Provide the [x, y] coordinate of the cell's center where the given text is located.  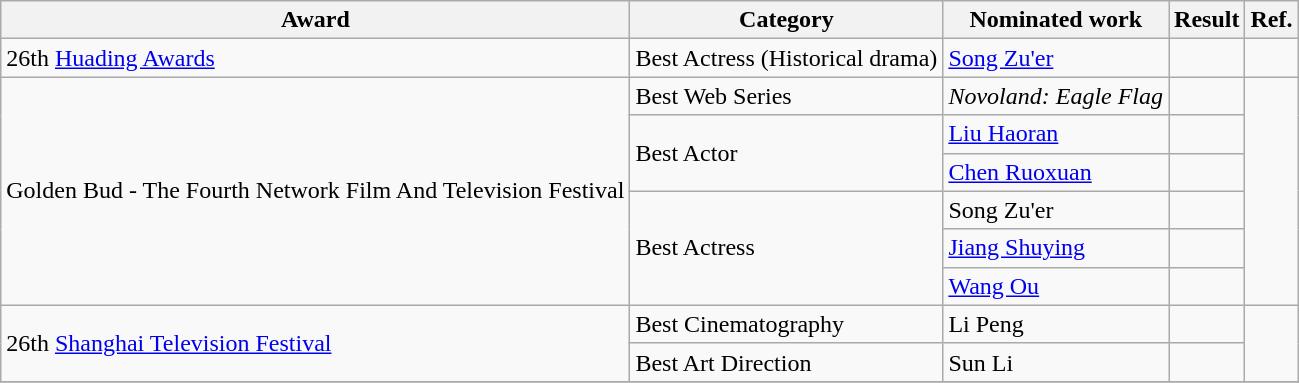
Liu Haoran [1056, 134]
26th Huading Awards [316, 58]
Best Web Series [786, 96]
Novoland: Eagle Flag [1056, 96]
Result [1207, 20]
Jiang Shuying [1056, 248]
Best Art Direction [786, 362]
Sun Li [1056, 362]
Nominated work [1056, 20]
Best Actor [786, 153]
Best Actress (Historical drama) [786, 58]
Chen Ruoxuan [1056, 172]
Best Actress [786, 248]
Ref. [1272, 20]
Award [316, 20]
Best Cinematography [786, 324]
Category [786, 20]
Li Peng [1056, 324]
Golden Bud - The Fourth Network Film And Television Festival [316, 191]
26th Shanghai Television Festival [316, 343]
Wang Ou [1056, 286]
